Extract the [x, y] coordinate from the center of the cell holding the provided text.  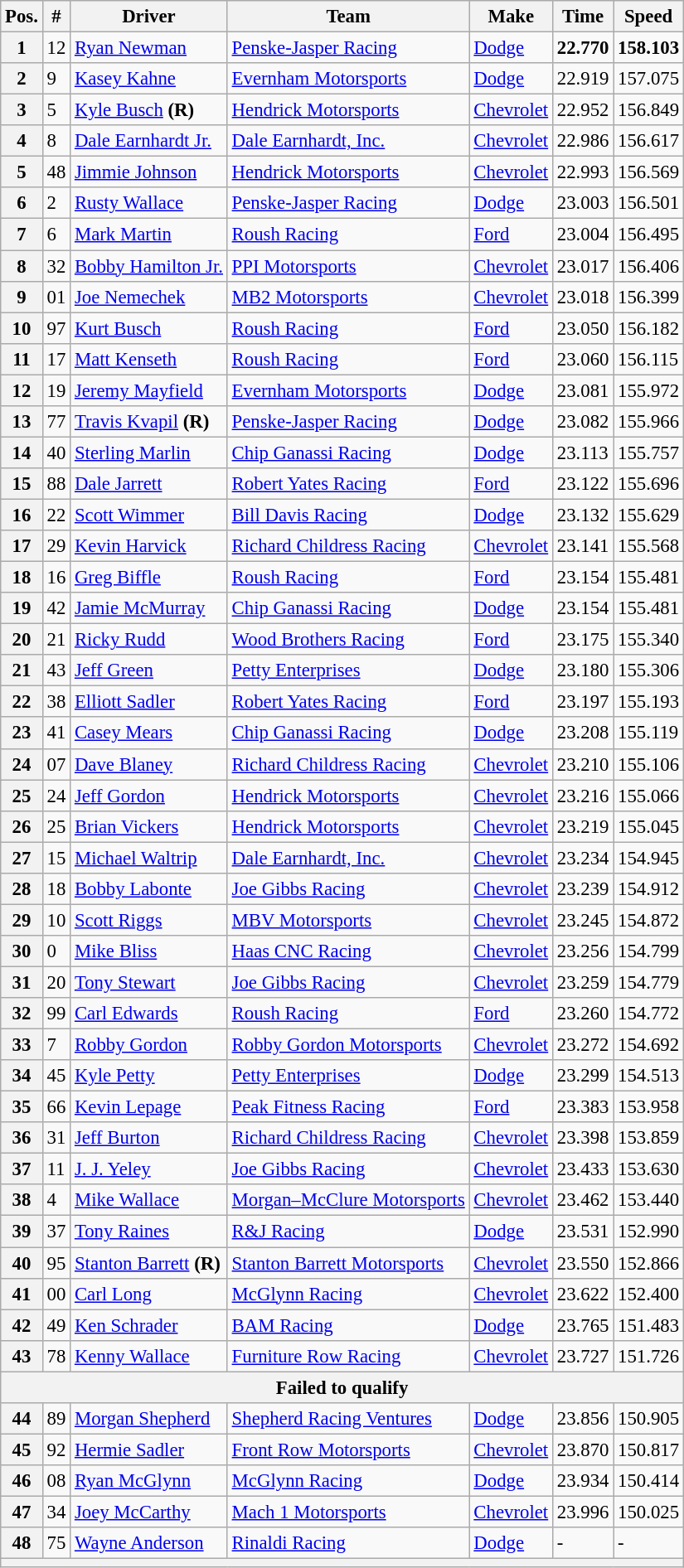
150.414 [648, 1481]
Ryan McGlynn [149, 1481]
36 [22, 1138]
92 [56, 1449]
153.630 [648, 1169]
Wood Brothers Racing [348, 640]
155.193 [648, 702]
88 [56, 484]
Scott Riggs [149, 920]
Jimmie Johnson [149, 172]
22.952 [582, 110]
154.513 [648, 1076]
Jamie McMurray [149, 608]
23.272 [582, 1045]
23.003 [582, 203]
23.132 [582, 515]
23.017 [582, 266]
46 [22, 1481]
156.115 [648, 359]
30 [22, 951]
3 [22, 110]
BAM Racing [348, 1325]
Matt Kenseth [149, 359]
Rusty Wallace [149, 203]
Time [582, 17]
23.260 [582, 1014]
1 [22, 48]
Stanton Barrett Motorsports [348, 1263]
Ryan Newman [149, 48]
Kyle Petty [149, 1076]
Carl Edwards [149, 1014]
J. J. Yeley [149, 1169]
156.182 [648, 328]
23.398 [582, 1138]
Kurt Busch [149, 328]
153.440 [648, 1201]
Morgan Shepherd [149, 1419]
23.259 [582, 982]
155.757 [648, 452]
Shepherd Racing Ventures [348, 1419]
23.462 [582, 1201]
23.050 [582, 328]
155.106 [648, 764]
155.568 [648, 546]
150.905 [648, 1419]
Sterling Marlin [149, 452]
PPI Motorsports [348, 266]
39 [22, 1232]
Mike Wallace [149, 1201]
Joe Nemechek [149, 297]
154.872 [648, 920]
Dale Jarrett [149, 484]
23.433 [582, 1169]
150.025 [648, 1512]
13 [22, 422]
22.993 [582, 172]
152.866 [648, 1263]
155.972 [648, 390]
33 [22, 1045]
23.175 [582, 640]
Michael Waltrip [149, 858]
Haas CNC Racing [348, 951]
Driver [149, 17]
153.859 [648, 1138]
23.004 [582, 235]
Hermie Sadler [149, 1449]
Greg Biffle [149, 578]
Brian Vickers [149, 826]
Carl Long [149, 1294]
07 [56, 764]
Kevin Lepage [149, 1107]
Robby Gordon Motorsports [348, 1045]
156.406 [648, 266]
Travis Kvapil (R) [149, 422]
Tony Stewart [149, 982]
23.299 [582, 1076]
152.400 [648, 1294]
23.082 [582, 422]
155.306 [648, 670]
23.081 [582, 390]
154.799 [648, 951]
23.210 [582, 764]
156.569 [648, 172]
158.103 [648, 48]
23.622 [582, 1294]
155.696 [648, 484]
23.113 [582, 452]
MB2 Motorsports [348, 297]
08 [56, 1481]
23.383 [582, 1107]
Speed [648, 17]
Team [348, 17]
Bill Davis Racing [348, 515]
28 [22, 889]
Morgan–McClure Motorsports [348, 1201]
23.934 [582, 1481]
Front Row Motorsports [348, 1449]
Rinaldi Racing [348, 1543]
23.219 [582, 826]
156.617 [648, 141]
150.817 [648, 1449]
27 [22, 858]
75 [56, 1543]
23.550 [582, 1263]
Bobby Hamilton Jr. [149, 266]
156.495 [648, 235]
Ken Schrader [149, 1325]
154.945 [648, 858]
Kevin Harvick [149, 546]
156.849 [648, 110]
Mike Bliss [149, 951]
Robby Gordon [149, 1045]
Joey McCarthy [149, 1512]
Scott Wimmer [149, 515]
23.141 [582, 546]
Elliott Sadler [149, 702]
35 [22, 1107]
22.770 [582, 48]
Dave Blaney [149, 764]
23.234 [582, 858]
Pos. [22, 17]
23.216 [582, 796]
23.256 [582, 951]
49 [56, 1325]
155.066 [648, 796]
Stanton Barrett (R) [149, 1263]
154.692 [648, 1045]
154.772 [648, 1014]
Wayne Anderson [149, 1543]
155.119 [648, 733]
22.986 [582, 141]
Kenny Wallace [149, 1356]
23.018 [582, 297]
0 [56, 951]
01 [56, 297]
95 [56, 1263]
Jeff Gordon [149, 796]
23.856 [582, 1419]
154.912 [648, 889]
23.180 [582, 670]
Mach 1 Motorsports [348, 1512]
151.726 [648, 1356]
# [56, 17]
Kyle Busch (R) [149, 110]
23.060 [582, 359]
Furniture Row Racing [348, 1356]
Peak Fitness Racing [348, 1107]
23.765 [582, 1325]
23.208 [582, 733]
Casey Mears [149, 733]
23.531 [582, 1232]
89 [56, 1419]
47 [22, 1512]
R&J Racing [348, 1232]
26 [22, 826]
23.996 [582, 1512]
23 [22, 733]
78 [56, 1356]
Mark Martin [149, 235]
99 [56, 1014]
77 [56, 422]
155.045 [648, 826]
Jeff Burton [149, 1138]
Tony Raines [149, 1232]
23.122 [582, 484]
157.075 [648, 79]
23.245 [582, 920]
Failed to qualify [342, 1387]
152.990 [648, 1232]
14 [22, 452]
97 [56, 328]
66 [56, 1107]
156.501 [648, 203]
Make [511, 17]
44 [22, 1419]
154.779 [648, 982]
00 [56, 1294]
Jeremy Mayfield [149, 390]
23.239 [582, 889]
23.870 [582, 1449]
MBV Motorsports [348, 920]
Ricky Rudd [149, 640]
153.958 [648, 1107]
155.340 [648, 640]
156.399 [648, 297]
Jeff Green [149, 670]
155.966 [648, 422]
22.919 [582, 79]
23.727 [582, 1356]
Dale Earnhardt Jr. [149, 141]
151.483 [648, 1325]
23.197 [582, 702]
Kasey Kahne [149, 79]
155.629 [648, 515]
Bobby Labonte [149, 889]
